Pinpoint the cell where the given text exists, returning its [X, Y] midpoint coordinate. 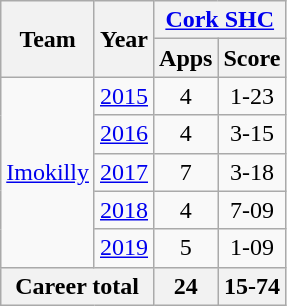
Team [48, 39]
Imokilly [48, 172]
1-09 [252, 248]
5 [186, 248]
15-74 [252, 286]
24 [186, 286]
Career total [78, 286]
Cork SHC [220, 20]
3-15 [252, 134]
7-09 [252, 210]
Score [252, 58]
2016 [124, 134]
7 [186, 172]
2018 [124, 210]
2019 [124, 248]
3-18 [252, 172]
1-23 [252, 96]
Year [124, 39]
Apps [186, 58]
2017 [124, 172]
2015 [124, 96]
